Extract the (x, y) coordinate from the center of the cell holding the provided text.  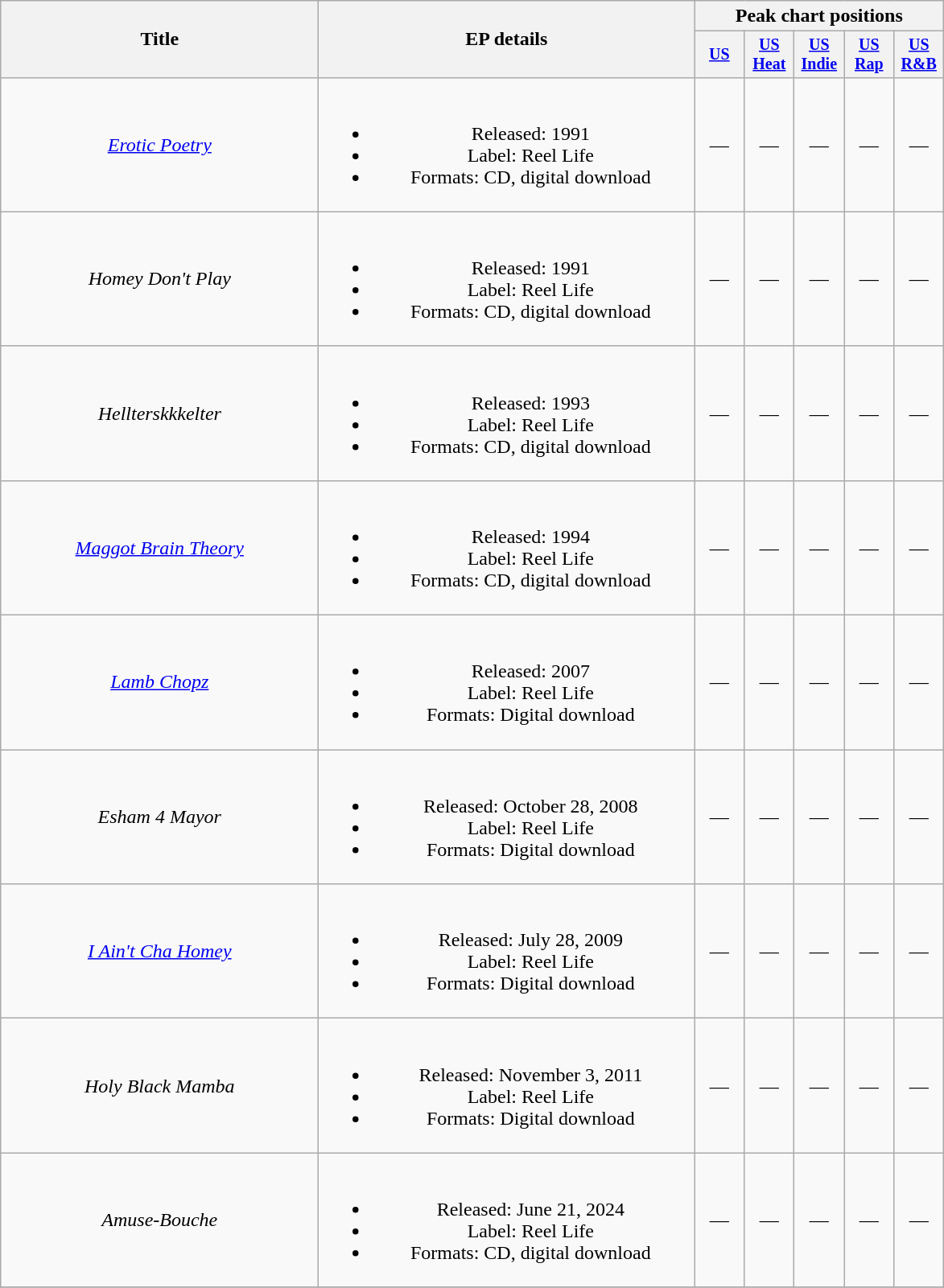
Erotic Poetry (159, 145)
Esham 4 Mayor (159, 817)
Released: June 21, 2024Label: Reel LifeFormats: CD, digital download (507, 1220)
EP details (507, 39)
Amuse-Bouche (159, 1220)
Released: 1993Label: Reel LifeFormats: CD, digital download (507, 414)
Maggot Brain Theory (159, 547)
Released: November 3, 2011Label: Reel LifeFormats: Digital download (507, 1086)
Hellterskkkelter (159, 414)
Homey Don't Play (159, 278)
Lamb Chopz (159, 682)
Released: 2007Label: Reel LifeFormats: Digital download (507, 682)
Released: October 28, 2008Label: Reel LifeFormats: Digital download (507, 817)
US Indie (819, 55)
USR&B (919, 55)
I Ain't Cha Homey (159, 951)
USRap (869, 55)
Holy Black Mamba (159, 1086)
US (719, 55)
Released: 1994Label: Reel LifeFormats: CD, digital download (507, 547)
USHeat (769, 55)
Released: July 28, 2009Label: Reel LifeFormats: Digital download (507, 951)
Peak chart positions (819, 16)
Title (159, 39)
